Scan for the cell matching the given text and deliver its (x, y) coordinate at center. 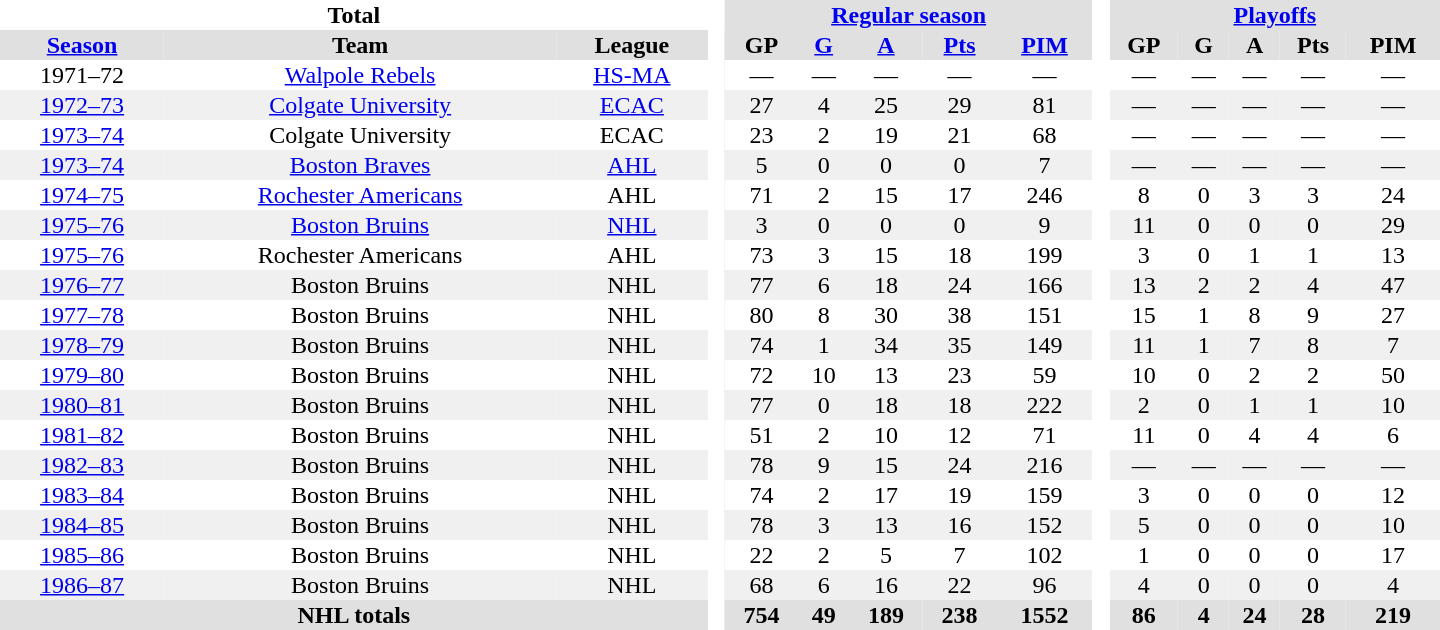
49 (824, 615)
51 (762, 435)
159 (1044, 495)
Regular season (909, 15)
1980–81 (82, 405)
80 (762, 315)
1981–82 (82, 435)
216 (1044, 465)
1985–86 (82, 555)
102 (1044, 555)
1976–77 (82, 285)
199 (1044, 255)
47 (1393, 285)
219 (1393, 615)
1984–85 (82, 525)
Total (354, 15)
28 (1313, 615)
96 (1044, 585)
1974–75 (82, 195)
149 (1044, 345)
1978–79 (82, 345)
Playoffs (1275, 15)
152 (1044, 525)
238 (960, 615)
754 (762, 615)
1983–84 (82, 495)
Boston Braves (360, 165)
81 (1044, 105)
34 (886, 345)
1982–83 (82, 465)
NHL totals (354, 615)
86 (1144, 615)
35 (960, 345)
166 (1044, 285)
Team (360, 45)
151 (1044, 315)
1971–72 (82, 75)
Walpole Rebels (360, 75)
222 (1044, 405)
189 (886, 615)
59 (1044, 375)
246 (1044, 195)
1979–80 (82, 375)
1972–73 (82, 105)
1552 (1044, 615)
1986–87 (82, 585)
30 (886, 315)
72 (762, 375)
League (632, 45)
25 (886, 105)
73 (762, 255)
Season (82, 45)
38 (960, 315)
1977–78 (82, 315)
HS-MA (632, 75)
21 (960, 135)
50 (1393, 375)
